Capture the cell that displays the provided text and extract its (x, y) central coordinate. 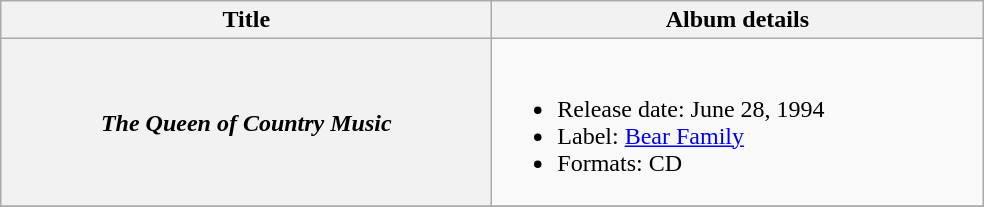
The Queen of Country Music (246, 122)
Title (246, 20)
Release date: June 28, 1994Label: Bear FamilyFormats: CD (738, 122)
Album details (738, 20)
